Detect which cell encompasses the target text, then output its [X, Y] center coordinate. 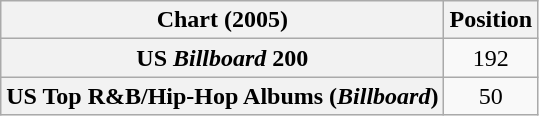
Position [491, 20]
192 [491, 58]
50 [491, 96]
US Billboard 200 [222, 58]
US Top R&B/Hip-Hop Albums (Billboard) [222, 96]
Chart (2005) [222, 20]
